Find where the given text appears and provide that cell's center as (X, Y) coordinate. 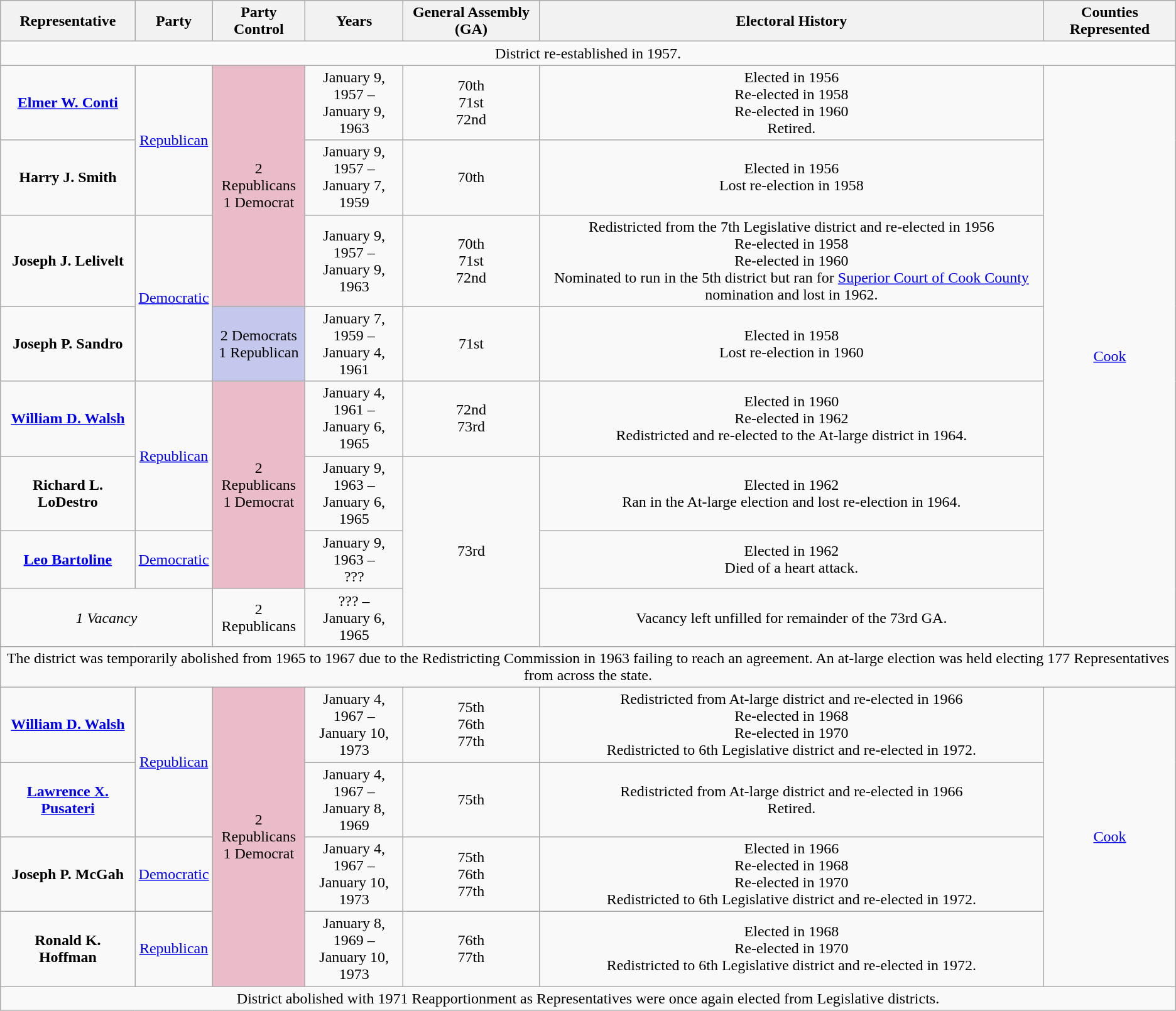
??? –January 6, 1965 (354, 617)
Harry J. Smith (68, 177)
Joseph J. Lelivelt (68, 261)
Years (354, 21)
Counties Represented (1110, 21)
Elected in 1968Re-elected in 1970Redistricted to 6th Legislative district and re-elected in 1972. (792, 949)
Elected in 1962Ran in the At-large election and lost re-election in 1964. (792, 494)
January 4, 1961 –January 6, 1965 (354, 418)
January 9, 1963 –??? (354, 560)
Elected in 1958Lost re-election in 1960 (792, 344)
Redistricted from At-large district and re-elected in 1966Retired. (792, 800)
Elected in 1962Died of a heart attack. (792, 560)
2 Republicans (259, 617)
Lawrence X. Pusateri (68, 800)
Elected in 1956Re-elected in 1958Re-elected in 1960Retired. (792, 103)
2 Democrats1 Republican (259, 344)
January 7, 1959 –January 4, 1961 (354, 344)
72nd73rd (471, 418)
January 9, 1963 –January 6, 1965 (354, 494)
76th77th (471, 949)
Elmer W. Conti (68, 103)
Joseph P. Sandro (68, 344)
1 Vacancy (107, 617)
71st (471, 344)
Ronald K. Hoffman (68, 949)
Party Control (259, 21)
General Assembly (GA) (471, 21)
Elected in 1960Re-elected in 1962Redistricted and re-elected to the At-large district in 1964. (792, 418)
Vacancy left unfilled for remainder of the 73rd GA. (792, 617)
Party (173, 21)
Elected in 1966Re-elected in 1968Re-elected in 1970Redistricted to 6th Legislative district and re-elected in 1972. (792, 874)
January 9, 1957 –January 7, 1959 (354, 177)
70th (471, 177)
73rd (471, 551)
75th (471, 800)
Elected in 1956Lost re-election in 1958 (792, 177)
District abolished with 1971 Reapportionment as Representatives were once again elected from Legislative districts. (588, 998)
January 8, 1969 –January 10, 1973 (354, 949)
Richard L. LoDestro (68, 494)
Leo Bartoline (68, 560)
Electoral History (792, 21)
District re-established in 1957. (588, 53)
January 4, 1967 –January 8, 1969 (354, 800)
Joseph P. McGah (68, 874)
Representative (68, 21)
